Capture the cell that displays the provided text and extract its [x, y] central coordinate. 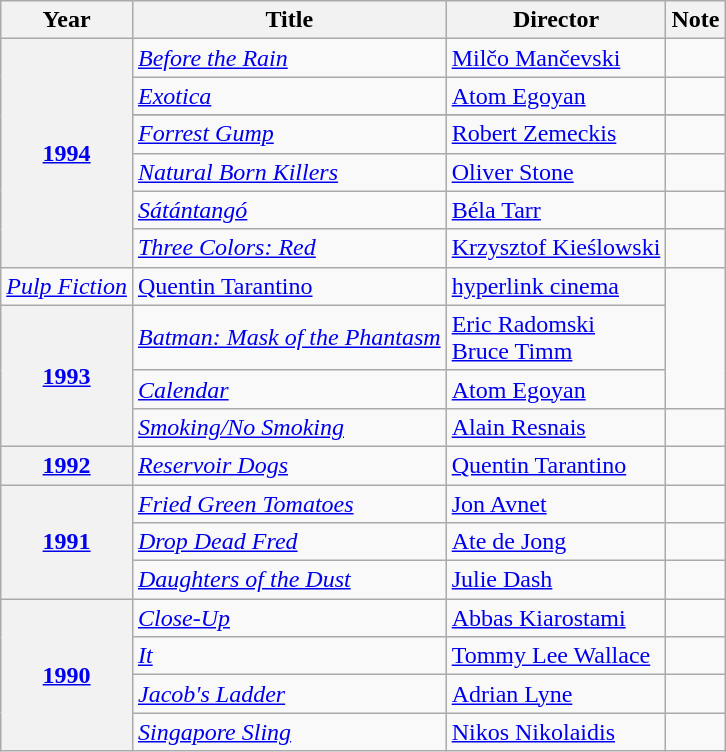
1990 [67, 675]
1994 [67, 153]
Batman: Mask of the Phantasm [289, 338]
Daughters of the Dust [289, 580]
Jacob's Ladder [289, 694]
Forrest Gump [289, 134]
Singapore Sling [289, 732]
Three Colors: Red [289, 248]
Calendar [289, 389]
Milčo Mančevski [556, 58]
Drop Dead Fred [289, 542]
Béla Tarr [556, 210]
Jon Avnet [556, 503]
Krzysztof Kieślowski [556, 248]
Julie Dash [556, 580]
Exotica [289, 96]
Ate de Jong [556, 542]
It [289, 656]
Eric RadomskiBruce Timm [556, 338]
1992 [67, 465]
1993 [67, 376]
Natural Born Killers [289, 172]
Smoking/No Smoking [289, 427]
Nikos Nikolaidis [556, 732]
Abbas Kiarostami [556, 618]
Fried Green Tomatoes [289, 503]
Director [556, 20]
Reservoir Dogs [289, 465]
Year [67, 20]
Note [696, 20]
Title [289, 20]
hyperlink cinema [556, 286]
Alain Resnais [556, 427]
Pulp Fiction [67, 286]
1991 [67, 541]
Before the Rain [289, 58]
Robert Zemeckis [556, 134]
Adrian Lyne [556, 694]
Tommy Lee Wallace [556, 656]
Oliver Stone [556, 172]
Close-Up [289, 618]
Sátántangó [289, 210]
